Locate the cell with the specified text and output its (x, y) center coordinate. 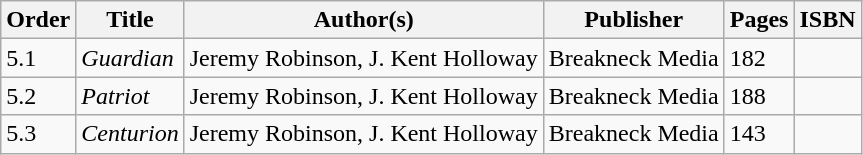
Guardian (130, 58)
182 (759, 58)
Publisher (634, 20)
Title (130, 20)
188 (759, 96)
5.3 (38, 134)
5.1 (38, 58)
Centurion (130, 134)
Author(s) (364, 20)
143 (759, 134)
Patriot (130, 96)
5.2 (38, 96)
Order (38, 20)
ISBN (828, 20)
Pages (759, 20)
